Pinpoint the cell where the given text exists, returning its (X, Y) midpoint coordinate. 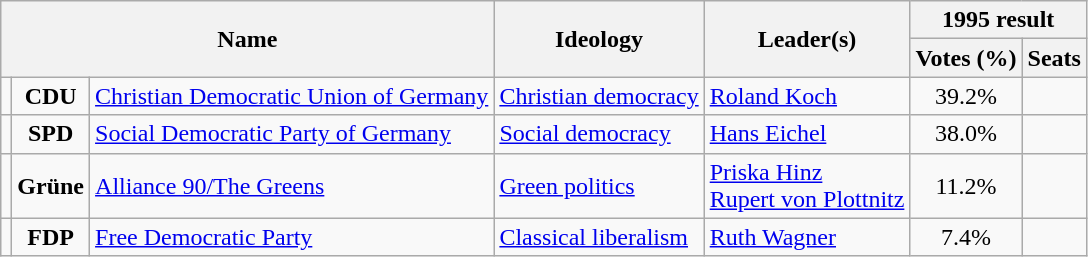
Christian democracy (599, 96)
Roland Koch (807, 96)
Free Democratic Party (292, 237)
39.2% (966, 96)
Leader(s) (807, 39)
Social Democratic Party of Germany (292, 134)
Priska HinzRupert von Plottnitz (807, 186)
Hans Eichel (807, 134)
Grüne (51, 186)
Alliance 90/The Greens (292, 186)
Votes (%) (966, 58)
Classical liberalism (599, 237)
Ideology (599, 39)
1995 result (998, 20)
FDP (51, 237)
Ruth Wagner (807, 237)
11.2% (966, 186)
Christian Democratic Union of Germany (292, 96)
38.0% (966, 134)
SPD (51, 134)
Green politics (599, 186)
CDU (51, 96)
Seats (1054, 58)
Name (248, 39)
Social democracy (599, 134)
7.4% (966, 237)
